Determine the [X, Y] coordinate at the center of the cell enclosing the given text.  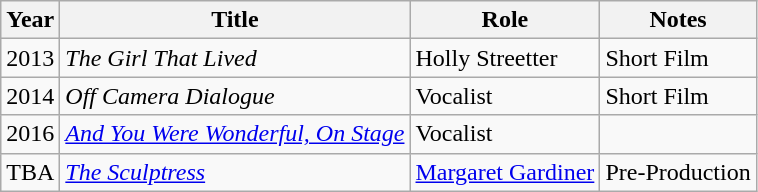
2014 [30, 96]
The Girl That Lived [235, 58]
Margaret Gardiner [505, 172]
The Sculptress [235, 172]
Off Camera Dialogue [235, 96]
2013 [30, 58]
Notes [678, 20]
TBA [30, 172]
2016 [30, 134]
And You Were Wonderful, On Stage [235, 134]
Role [505, 20]
Title [235, 20]
Pre-Production [678, 172]
Year [30, 20]
Holly Streetter [505, 58]
